Provide the (X, Y) coordinate of the cell's center where the given text is located.  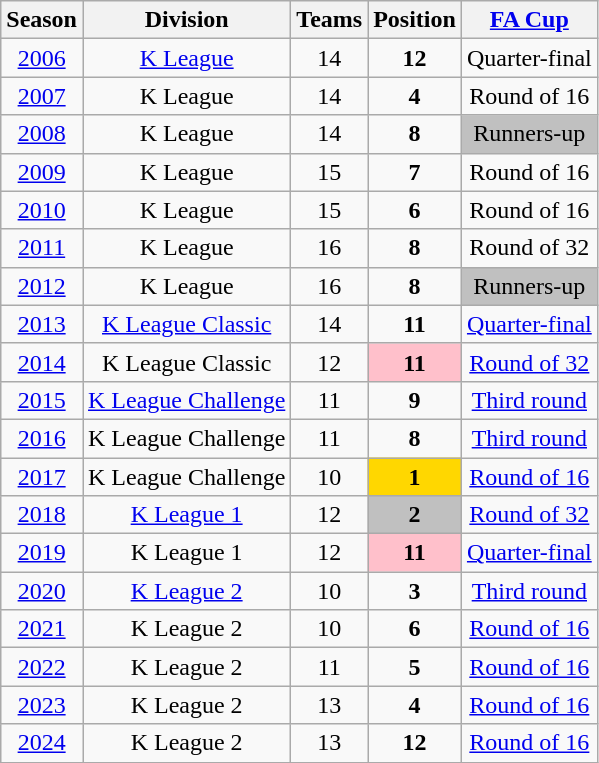
2015 (42, 400)
Teams (330, 20)
2 (415, 515)
2023 (42, 705)
7 (415, 172)
2018 (42, 515)
1 (415, 477)
Division (186, 20)
FA Cup (529, 20)
2011 (42, 248)
9 (415, 400)
2024 (42, 743)
5 (415, 667)
2010 (42, 210)
2014 (42, 362)
2017 (42, 477)
2016 (42, 438)
2006 (42, 58)
2021 (42, 629)
3 (415, 591)
2009 (42, 172)
2019 (42, 553)
2007 (42, 96)
2022 (42, 667)
2012 (42, 286)
2008 (42, 134)
Season (42, 20)
2013 (42, 324)
2020 (42, 591)
Position (415, 20)
